Locate the cell with the specified text and output its [x, y] center coordinate. 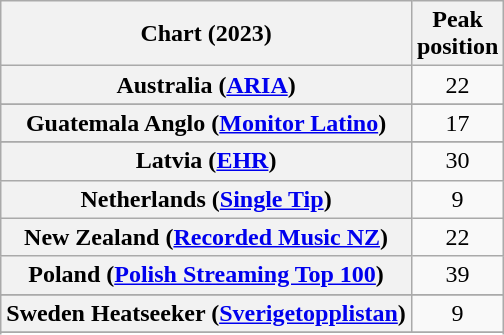
Sweden Heatseeker (Sverigetopplistan) [206, 313]
17 [457, 123]
Guatemala Anglo (Monitor Latino) [206, 123]
Latvia (EHR) [206, 161]
New Zealand (Recorded Music NZ) [206, 237]
Netherlands (Single Tip) [206, 199]
Australia (ARIA) [206, 85]
Chart (2023) [206, 34]
30 [457, 161]
Peakposition [457, 34]
Poland (Polish Streaming Top 100) [206, 275]
39 [457, 275]
